Determine the (X, Y) coordinate at the center of the cell enclosing the given text.  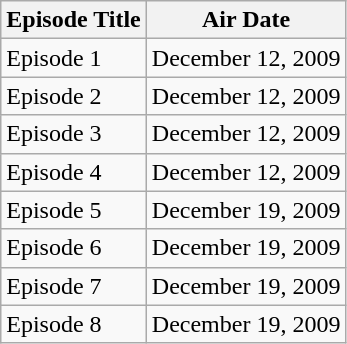
Episode 1 (74, 58)
Episode 4 (74, 172)
Episode 7 (74, 286)
Episode 2 (74, 96)
Air Date (246, 20)
Episode 3 (74, 134)
Episode Title (74, 20)
Episode 6 (74, 248)
Episode 5 (74, 210)
Episode 8 (74, 324)
